From the cell containing the given text, extract its center point as [x, y] coordinate. 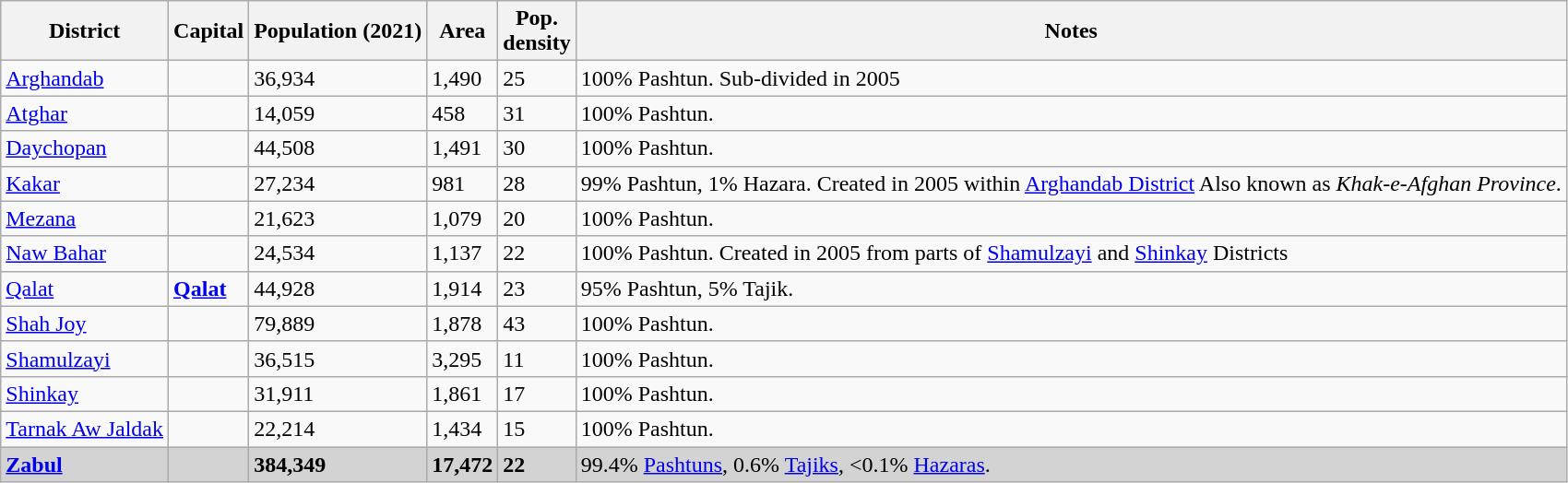
31 [537, 113]
Capital [208, 31]
28 [537, 183]
1,861 [463, 394]
100% Pashtun. Sub-divided in 2005 [1071, 78]
1,490 [463, 78]
44,508 [338, 148]
District [85, 31]
1,079 [463, 218]
384,349 [338, 464]
Notes [1071, 31]
1,491 [463, 148]
23 [537, 289]
24,534 [338, 253]
100% Pashtun. Created in 2005 from parts of Shamulzayi and Shinkay Districts [1071, 253]
981 [463, 183]
36,515 [338, 359]
Arghandab [85, 78]
14,059 [338, 113]
31,911 [338, 394]
30 [537, 148]
1,137 [463, 253]
15 [537, 429]
3,295 [463, 359]
Naw Bahar [85, 253]
Zabul [85, 464]
Kakar [85, 183]
17,472 [463, 464]
Population (2021) [338, 31]
Pop.density [537, 31]
99% Pashtun, 1% Hazara. Created in 2005 within Arghandab District Also known as Khak-e-Afghan Province. [1071, 183]
Shinkay [85, 394]
44,928 [338, 289]
20 [537, 218]
11 [537, 359]
1,878 [463, 324]
1,434 [463, 429]
43 [537, 324]
17 [537, 394]
79,889 [338, 324]
458 [463, 113]
21,623 [338, 218]
Mezana [85, 218]
27,234 [338, 183]
36,934 [338, 78]
99.4% Pashtuns, 0.6% Tajiks, <0.1% Hazaras. [1071, 464]
Area [463, 31]
22,214 [338, 429]
Shah Joy [85, 324]
Atghar [85, 113]
25 [537, 78]
95% Pashtun, 5% Tajik. [1071, 289]
Shamulzayi [85, 359]
Daychopan [85, 148]
1,914 [463, 289]
Tarnak Aw Jaldak [85, 429]
